Search for the cell housing the specified text and yield its [X, Y] center coordinate. 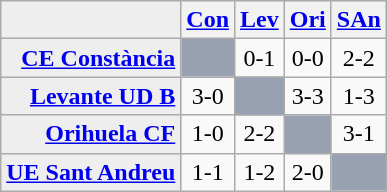
UE Sant Andreu [91, 172]
3-1 [358, 134]
0-0 [308, 58]
2-0 [308, 172]
SAn [358, 20]
1-3 [358, 96]
1-1 [208, 172]
1-2 [260, 172]
3-0 [208, 96]
1-0 [208, 134]
Orihuela CF [91, 134]
Lev [260, 20]
Levante UD B [91, 96]
3-3 [308, 96]
0-1 [260, 58]
Con [208, 20]
Ori [308, 20]
CE Constància [91, 58]
